Detect which cell encompasses the target text, then output its (x, y) center coordinate. 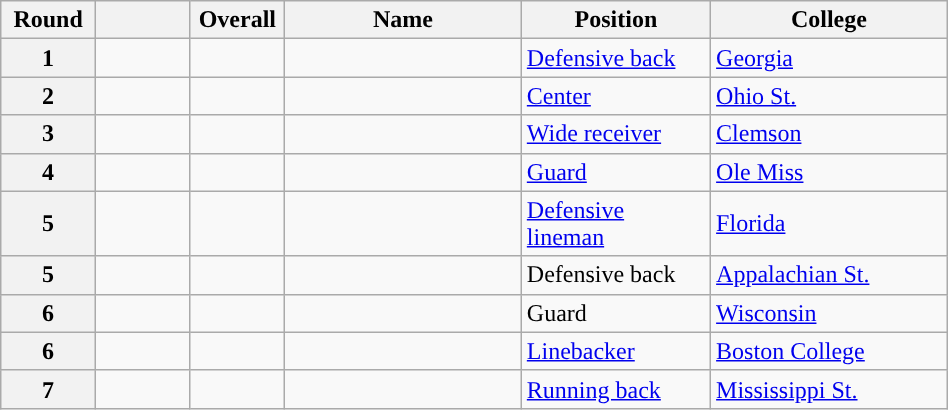
1 (48, 58)
Center (616, 96)
Name (404, 20)
Georgia (830, 58)
Wisconsin (830, 313)
3 (48, 134)
Running back (616, 389)
Wide receiver (616, 134)
Linebacker (616, 351)
Round (48, 20)
Overall (238, 20)
Mississippi St. (830, 389)
Ohio St. (830, 96)
2 (48, 96)
Ole Miss (830, 172)
Appalachian St. (830, 275)
College (830, 20)
Florida (830, 224)
7 (48, 389)
Defensive lineman (616, 224)
Position (616, 20)
Clemson (830, 134)
Boston College (830, 351)
4 (48, 172)
